Locate the cell with the specified text and output its [x, y] center coordinate. 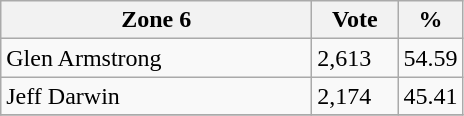
Jeff Darwin [156, 96]
2,174 [355, 96]
Vote [355, 20]
2,613 [355, 58]
54.59 [430, 58]
45.41 [430, 96]
% [430, 20]
Zone 6 [156, 20]
Glen Armstrong [156, 58]
